Extract the [x, y] coordinate from the center of the cell holding the provided text.  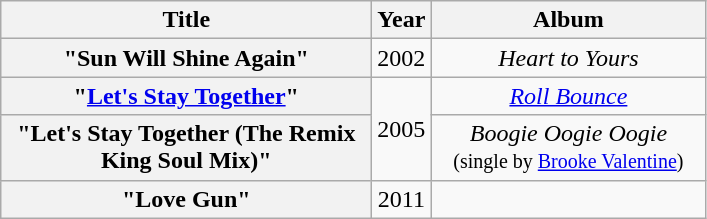
2005 [402, 128]
"Sun Will Shine Again" [186, 58]
2011 [402, 199]
Album [568, 20]
2002 [402, 58]
Heart to Yours [568, 58]
"Let's Stay Together" [186, 96]
Title [186, 20]
"Let's Stay Together (The Remix King Soul Mix)" [186, 148]
Boogie Oogie Oogie(single by Brooke Valentine) [568, 148]
Roll Bounce [568, 96]
"Love Gun" [186, 199]
Year [402, 20]
